Capture the cell that displays the provided text and extract its [X, Y] central coordinate. 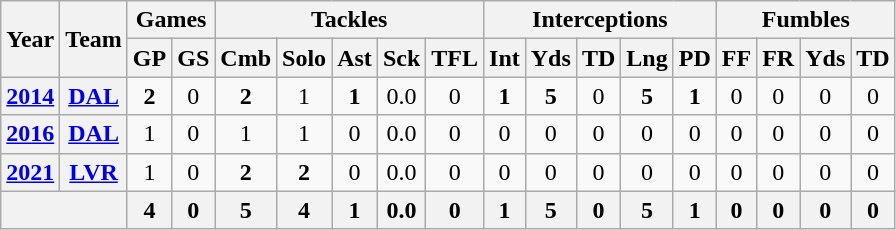
Ast [355, 58]
Games [170, 20]
Interceptions [600, 20]
Tackles [350, 20]
Team [94, 39]
LVR [94, 172]
PD [694, 58]
FR [778, 58]
Year [30, 39]
TFL [455, 58]
GS [194, 58]
Cmb [246, 58]
Int [505, 58]
Solo [304, 58]
FF [736, 58]
Lng [647, 58]
2021 [30, 172]
2016 [30, 134]
GP [149, 58]
2014 [30, 96]
Fumbles [806, 20]
Sck [401, 58]
